Return [x, y] of the center of cell containing provided text 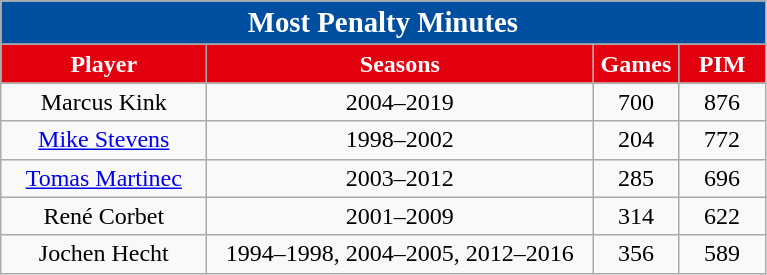
Most Penalty Minutes [383, 23]
Marcus Kink [104, 102]
772 [722, 140]
Seasons [400, 64]
2001–2009 [400, 216]
696 [722, 178]
2003–2012 [400, 178]
589 [722, 254]
1994–1998, 2004–2005, 2012–2016 [400, 254]
Mike Stevens [104, 140]
356 [636, 254]
Games [636, 64]
204 [636, 140]
Jochen Hecht [104, 254]
1998–2002 [400, 140]
Tomas Martinec [104, 178]
René Corbet [104, 216]
Player [104, 64]
285 [636, 178]
622 [722, 216]
700 [636, 102]
314 [636, 216]
PIM [722, 64]
876 [722, 102]
2004–2019 [400, 102]
